For the text-containing cell, return its midpoint in [X, Y] coordinate format. 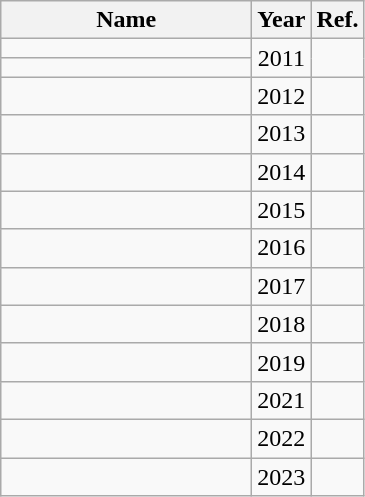
2021 [282, 400]
Ref. [338, 20]
2018 [282, 324]
2011 [282, 58]
2023 [282, 477]
Name [126, 20]
2013 [282, 134]
Year [282, 20]
2014 [282, 172]
2019 [282, 362]
2016 [282, 248]
2015 [282, 210]
2017 [282, 286]
2012 [282, 96]
2022 [282, 438]
